Search for the cell housing the specified text and yield its [X, Y] center coordinate. 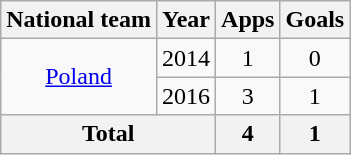
Poland [79, 77]
2016 [186, 96]
Apps [248, 20]
National team [79, 20]
4 [248, 134]
0 [315, 58]
3 [248, 96]
Goals [315, 20]
Total [108, 134]
2014 [186, 58]
Year [186, 20]
